Capture the cell that displays the provided text and extract its [x, y] central coordinate. 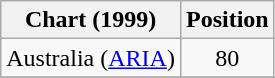
Position [227, 20]
Australia (ARIA) [91, 58]
80 [227, 58]
Chart (1999) [91, 20]
